Determine the [x, y] coordinate at the center of the cell enclosing the given text.  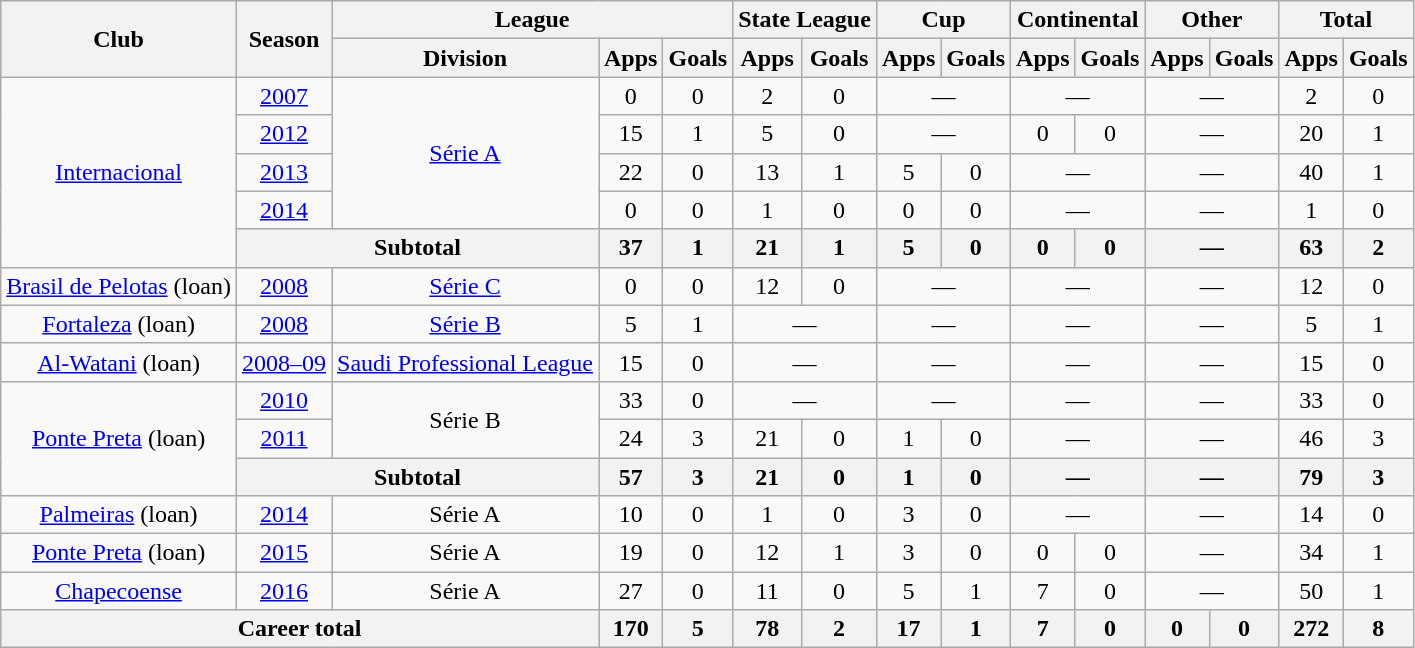
2011 [284, 438]
27 [630, 591]
2010 [284, 400]
13 [768, 172]
State League [805, 20]
Career total [300, 629]
40 [1311, 172]
272 [1311, 629]
17 [908, 629]
Al-Watani (loan) [119, 362]
Saudi Professional League [466, 362]
Total [1346, 20]
Série C [466, 286]
Chapecoense [119, 591]
2008–09 [284, 362]
57 [630, 477]
34 [1311, 553]
2012 [284, 134]
Season [284, 39]
14 [1311, 515]
Fortaleza (loan) [119, 324]
50 [1311, 591]
League [532, 20]
Division [466, 58]
Palmeiras (loan) [119, 515]
2015 [284, 553]
170 [630, 629]
63 [1311, 248]
46 [1311, 438]
79 [1311, 477]
Other [1212, 20]
24 [630, 438]
20 [1311, 134]
10 [630, 515]
19 [630, 553]
2013 [284, 172]
11 [768, 591]
Continental [1078, 20]
Internacional [119, 172]
2007 [284, 96]
Cup [943, 20]
Club [119, 39]
22 [630, 172]
37 [630, 248]
78 [768, 629]
2016 [284, 591]
Brasil de Pelotas (loan) [119, 286]
8 [1378, 629]
